Return the (X, Y) coordinate for the center point of the cell that contains the specified text.  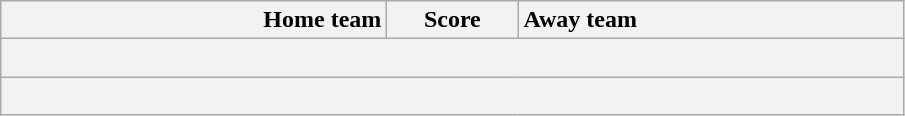
Home team (194, 20)
Away team (711, 20)
Score (452, 20)
